Determine the [X, Y] coordinate at the center of the cell enclosing the given text.  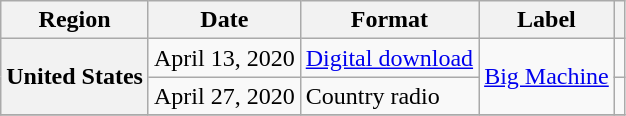
United States [75, 77]
Date [224, 20]
Format [389, 20]
April 27, 2020 [224, 96]
April 13, 2020 [224, 58]
Region [75, 20]
Digital download [389, 58]
Country radio [389, 96]
Label [547, 20]
Big Machine [547, 77]
